Find where the given text appears and provide that cell's center as (X, Y) coordinate. 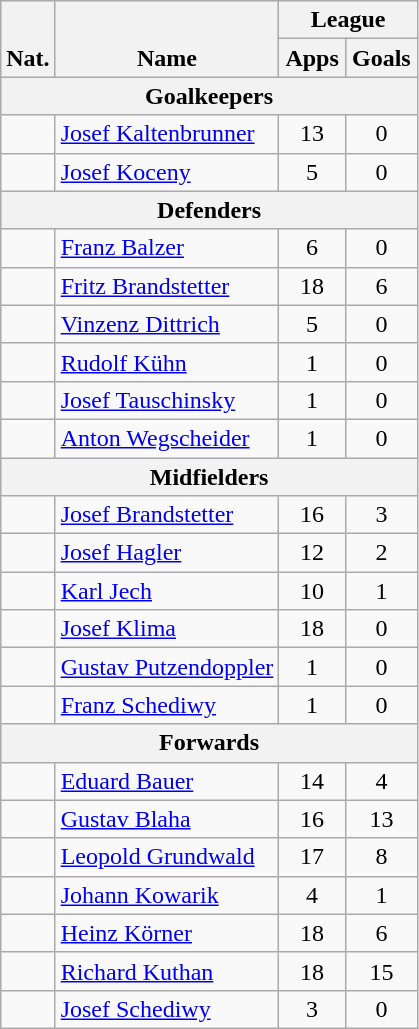
Gustav Blaha (167, 819)
10 (312, 591)
15 (381, 971)
Rudolf Kühn (167, 362)
Defenders (210, 210)
8 (381, 857)
Forwards (210, 743)
Richard Kuthan (167, 971)
Apps (312, 58)
Name (167, 39)
Josef Koceny (167, 172)
Eduard Bauer (167, 781)
Leopold Grundwald (167, 857)
Goalkeepers (210, 96)
Josef Schediwy (167, 1009)
14 (312, 781)
Josef Brandstetter (167, 515)
12 (312, 553)
Franz Schediwy (167, 705)
Josef Hagler (167, 553)
Heinz Körner (167, 933)
Josef Tauschinsky (167, 400)
Josef Klima (167, 629)
17 (312, 857)
Fritz Brandstetter (167, 286)
Vinzenz Dittrich (167, 324)
Gustav Putzendoppler (167, 667)
Nat. (28, 39)
League (348, 20)
Johann Kowarik (167, 895)
Goals (381, 58)
Midfielders (210, 477)
Anton Wegscheider (167, 438)
Josef Kaltenbrunner (167, 134)
Karl Jech (167, 591)
2 (381, 553)
Franz Balzer (167, 248)
